Identify which cell holds the provided text, then report its [X, Y] central coordinate. 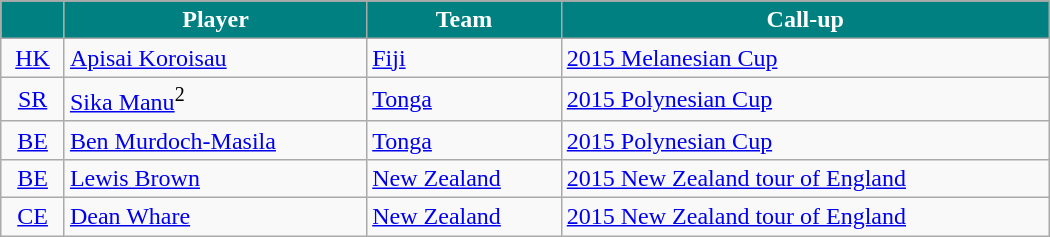
SR [33, 100]
Call-up [805, 20]
Dean Whare [215, 217]
Team [464, 20]
CE [33, 217]
Lewis Brown [215, 178]
Apisai Koroisau [215, 58]
2015 Melanesian Cup [805, 58]
Player [215, 20]
Sika Manu2 [215, 100]
Fiji [464, 58]
Ben Murdoch-Masila [215, 140]
HK [33, 58]
